Find where the given text appears and provide that cell's center as (x, y) coordinate. 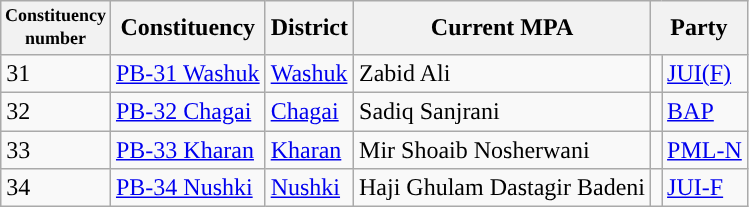
Current MPA (502, 28)
District (309, 28)
Kharan (309, 150)
PB-32 Chagai (188, 111)
Chagai (309, 111)
BAP (705, 111)
JUI-F (705, 188)
Haji Ghulam Dastagir Badeni (502, 188)
PML-N (705, 150)
PB-33 Kharan (188, 150)
PB-31 Washuk (188, 73)
Constituency (188, 28)
Sadiq Sanjrani (502, 111)
34 (56, 188)
32 (56, 111)
PB-34 Nushki (188, 188)
31 (56, 73)
Mir Shoaib Nosherwani (502, 150)
Nushki (309, 188)
JUI(F) (705, 73)
Party (700, 28)
Zabid Ali (502, 73)
Washuk (309, 73)
33 (56, 150)
Constituency number (56, 28)
